Return the (x, y) coordinate for the center point of the cell that contains the specified text.  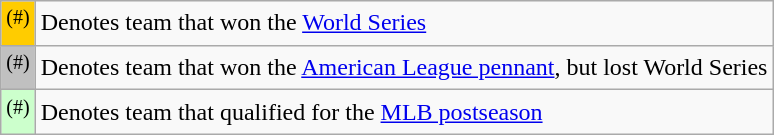
Denotes team that won the American League pennant, but lost World Series (404, 68)
Denotes team that won the World Series (404, 24)
Denotes team that qualified for the MLB postseason (404, 112)
